Output the [X, Y] coordinate of the center of the cell containing the given text.  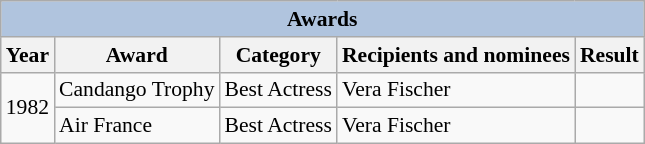
1982 [28, 108]
Recipients and nominees [456, 55]
Award [136, 55]
Candango Trophy [136, 90]
Category [278, 55]
Year [28, 55]
Result [610, 55]
Air France [136, 126]
Awards [322, 19]
